Determine the (x, y) coordinate at the center of the cell enclosing the given text.  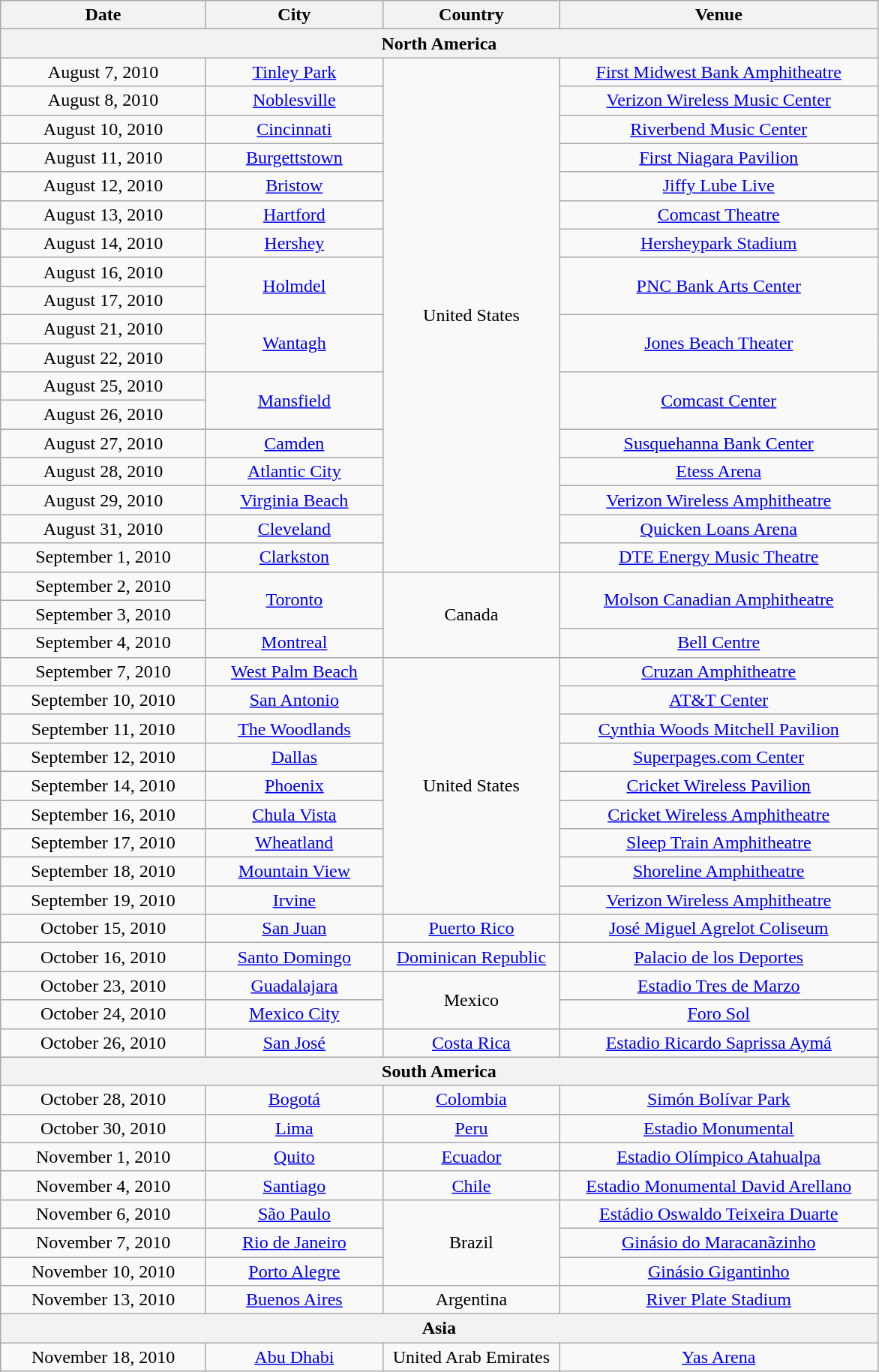
Foro Sol (718, 1014)
Sleep Train Amphitheatre (718, 843)
September 19, 2010 (103, 900)
Molson Canadian Amphitheatre (718, 600)
September 2, 2010 (103, 586)
Holmdel (294, 286)
Jones Beach Theater (718, 343)
Mountain View (294, 872)
September 3, 2010 (103, 614)
Estadio Tres de Marzo (718, 986)
José Miguel Agrelot Coliseum (718, 929)
August 12, 2010 (103, 186)
Simón Bolívar Park (718, 1100)
The Woodlands (294, 728)
Estadio Monumental David Arellano (718, 1185)
September 7, 2010 (103, 671)
San José (294, 1043)
Argentina (471, 1300)
August 13, 2010 (103, 215)
Hershey (294, 243)
August 7, 2010 (103, 72)
Quicken Loans Arena (718, 529)
First Niagara Pavilion (718, 158)
Hersheypark Stadium (718, 243)
October 28, 2010 (103, 1100)
August 21, 2010 (103, 329)
Quito (294, 1157)
Buenos Aires (294, 1300)
November 6, 2010 (103, 1214)
Cricket Wireless Amphitheatre (718, 814)
Wheatland (294, 843)
Santiago (294, 1185)
August 16, 2010 (103, 272)
Dominican Republic (471, 957)
September 14, 2010 (103, 785)
September 1, 2010 (103, 557)
Susquehanna Bank Center (718, 443)
Venue (718, 15)
August 28, 2010 (103, 472)
August 14, 2010 (103, 243)
PNC Bank Arts Center (718, 286)
DTE Energy Music Theatre (718, 557)
AT&T Center (718, 700)
São Paulo (294, 1214)
San Antonio (294, 700)
Puerto Rico (471, 929)
September 12, 2010 (103, 757)
November 7, 2010 (103, 1242)
Yas Arena (718, 1357)
Superpages.com Center (718, 757)
Shoreline Amphitheatre (718, 872)
October 23, 2010 (103, 986)
August 29, 2010 (103, 500)
August 22, 2010 (103, 358)
September 16, 2010 (103, 814)
August 27, 2010 (103, 443)
August 10, 2010 (103, 129)
Ginásio Gigantinho (718, 1271)
Toronto (294, 600)
Bristow (294, 186)
Ginásio do Maracanãzinho (718, 1242)
October 24, 2010 (103, 1014)
Ecuador (471, 1157)
September 10, 2010 (103, 700)
Chula Vista (294, 814)
Clarkston (294, 557)
City (294, 15)
Lima (294, 1128)
Cincinnati (294, 129)
Cricket Wireless Pavilion (718, 785)
Burgettstown (294, 158)
San Juan (294, 929)
Chile (471, 1185)
August 8, 2010 (103, 101)
Comcast Center (718, 401)
November 1, 2010 (103, 1157)
Abu Dhabi (294, 1357)
Costa Rica (471, 1043)
Verizon Wireless Music Center (718, 101)
Irvine (294, 900)
Wantagh (294, 343)
Mansfield (294, 401)
Estádio Oswaldo Teixeira Duarte (718, 1214)
West Palm Beach (294, 671)
August 11, 2010 (103, 158)
September 11, 2010 (103, 728)
Rio de Janeiro (294, 1242)
Peru (471, 1128)
October 26, 2010 (103, 1043)
Noblesville (294, 101)
Mexico City (294, 1014)
August 25, 2010 (103, 386)
September 4, 2010 (103, 643)
Dallas (294, 757)
Guadalajara (294, 986)
Estadio Olímpico Atahualpa (718, 1157)
Mexico (471, 1000)
November 10, 2010 (103, 1271)
Cruzan Amphitheatre (718, 671)
Brazil (471, 1242)
November 4, 2010 (103, 1185)
Date (103, 15)
Bogotá (294, 1100)
Riverbend Music Center (718, 129)
Etess Arena (718, 472)
Atlantic City (294, 472)
Montreal (294, 643)
Phoenix (294, 785)
Camden (294, 443)
August 17, 2010 (103, 300)
October 30, 2010 (103, 1128)
Country (471, 15)
South America (439, 1071)
Porto Alegre (294, 1271)
Cleveland (294, 529)
Virginia Beach (294, 500)
Santo Domingo (294, 957)
Estadio Ricardo Saprissa Aymá (718, 1043)
Hartford (294, 215)
River Plate Stadium (718, 1300)
Bell Centre (718, 643)
Canada (471, 614)
Colombia (471, 1100)
October 15, 2010 (103, 929)
Comcast Theatre (718, 215)
United Arab Emirates (471, 1357)
Estadio Monumental (718, 1128)
August 26, 2010 (103, 415)
November 13, 2010 (103, 1300)
Jiffy Lube Live (718, 186)
Palacio de los Deportes (718, 957)
October 16, 2010 (103, 957)
Cynthia Woods Mitchell Pavilion (718, 728)
September 18, 2010 (103, 872)
August 31, 2010 (103, 529)
Tinley Park (294, 72)
First Midwest Bank Amphitheatre (718, 72)
September 17, 2010 (103, 843)
November 18, 2010 (103, 1357)
Asia (439, 1328)
North America (439, 44)
